Detect which cell encompasses the target text, then output its (x, y) center coordinate. 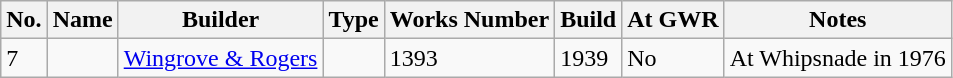
Notes (838, 20)
Type (354, 20)
Build (588, 20)
No. (24, 20)
At GWR (673, 20)
Works Number (469, 20)
Wingrove & Rogers (220, 58)
At Whipsnade in 1976 (838, 58)
Builder (220, 20)
Name (82, 20)
1393 (469, 58)
7 (24, 58)
1939 (588, 58)
No (673, 58)
